Detect which cell encompasses the target text, then output its (X, Y) center coordinate. 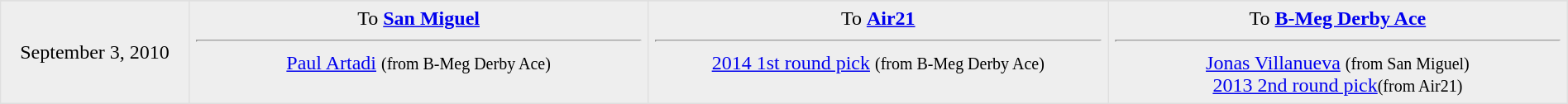
To San MiguelPaul Artadi (from B-Meg Derby Ace) (418, 52)
To Air212014 1st round pick (from B-Meg Derby Ace) (878, 52)
To B-Meg Derby AceJonas Villanueva (from San Miguel)2013 2nd round pick(from Air21) (1338, 52)
September 3, 2010 (95, 52)
